Extract the [x, y] coordinate from the center of the cell holding the provided text.  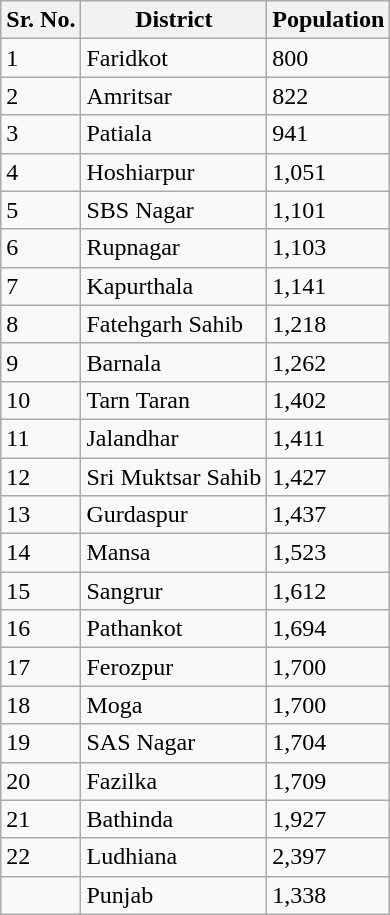
9 [41, 362]
1,523 [328, 553]
Sr. No. [41, 20]
14 [41, 553]
1,051 [328, 172]
District [174, 20]
1,612 [328, 591]
941 [328, 134]
1,103 [328, 248]
Patiala [174, 134]
1,927 [328, 819]
1,437 [328, 515]
Bathinda [174, 819]
Moga [174, 705]
Tarn Taran [174, 400]
22 [41, 857]
16 [41, 629]
Ludhiana [174, 857]
1,338 [328, 895]
822 [328, 96]
Fatehgarh Sahib [174, 324]
4 [41, 172]
5 [41, 210]
SBS Nagar [174, 210]
Fazilka [174, 781]
13 [41, 515]
1,402 [328, 400]
Ferozpur [174, 667]
10 [41, 400]
Pathankot [174, 629]
1,694 [328, 629]
Punjab [174, 895]
2 [41, 96]
1,141 [328, 286]
Kapurthala [174, 286]
8 [41, 324]
1,262 [328, 362]
6 [41, 248]
Barnala [174, 362]
Rupnagar [174, 248]
Sri Muktsar Sahib [174, 477]
Sangrur [174, 591]
Mansa [174, 553]
1,427 [328, 477]
17 [41, 667]
1 [41, 58]
2,397 [328, 857]
12 [41, 477]
11 [41, 438]
Population [328, 20]
800 [328, 58]
Faridkot [174, 58]
3 [41, 134]
Jalandhar [174, 438]
Hoshiarpur [174, 172]
20 [41, 781]
Amritsar [174, 96]
1,704 [328, 743]
SAS Nagar [174, 743]
Gurdaspur [174, 515]
1,411 [328, 438]
1,218 [328, 324]
1,101 [328, 210]
15 [41, 591]
1,709 [328, 781]
21 [41, 819]
7 [41, 286]
18 [41, 705]
19 [41, 743]
